Find where the given text appears and provide that cell's center as (X, Y) coordinate. 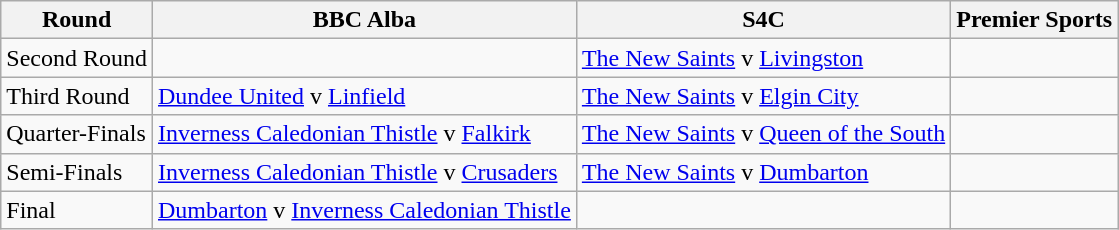
Dundee United v Linfield (364, 96)
S4C (763, 20)
The New Saints v Livingston (763, 58)
Premier Sports (1034, 20)
The New Saints v Elgin City (763, 96)
Final (77, 210)
Semi-Finals (77, 172)
Third Round (77, 96)
Dumbarton v Inverness Caledonian Thistle (364, 210)
The New Saints v Queen of the South (763, 134)
Quarter-Finals (77, 134)
BBC Alba (364, 20)
Inverness Caledonian Thistle v Crusaders (364, 172)
The New Saints v Dumbarton (763, 172)
Round (77, 20)
Inverness Caledonian Thistle v Falkirk (364, 134)
Second Round (77, 58)
